Scan for the cell matching the given text and deliver its [x, y] coordinate at center. 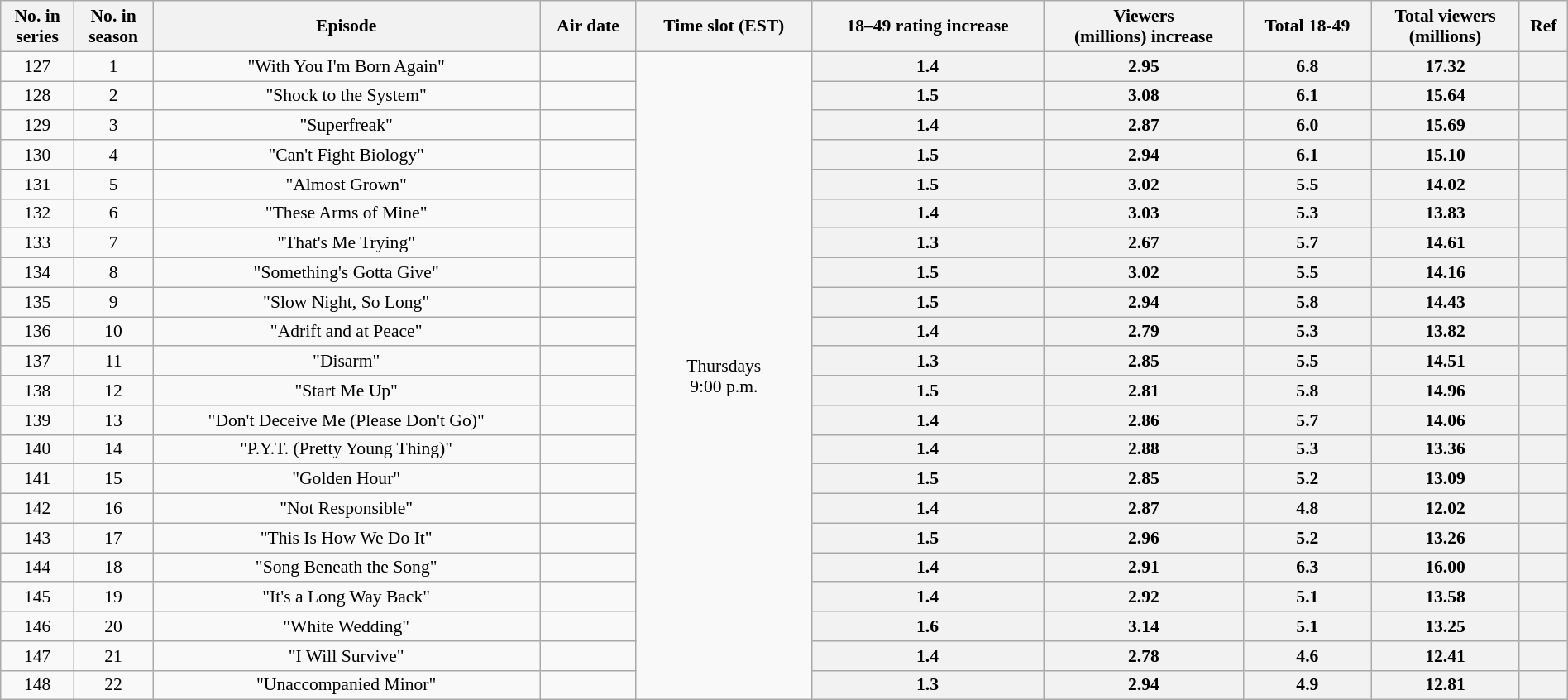
2.86 [1144, 420]
130 [38, 155]
13.82 [1446, 332]
12 [114, 391]
4.8 [1307, 509]
Thursdays9:00 p.m. [724, 376]
144 [38, 568]
128 [38, 96]
"Almost Grown" [347, 185]
9 [114, 302]
6.0 [1307, 126]
13.58 [1446, 597]
147 [38, 656]
"Not Responsible" [347, 509]
No. inseries [38, 26]
14.16 [1446, 273]
1.6 [927, 626]
2.96 [1144, 538]
14.61 [1446, 243]
"That's Me Trying" [347, 243]
145 [38, 597]
14.02 [1446, 185]
8 [114, 273]
Time slot (EST) [724, 26]
14.96 [1446, 391]
6.3 [1307, 568]
146 [38, 626]
15.69 [1446, 126]
14.06 [1446, 420]
"It's a Long Way Back" [347, 597]
148 [38, 685]
2.91 [1144, 568]
12.02 [1446, 509]
13.09 [1446, 479]
15 [114, 479]
"Superfreak" [347, 126]
17.32 [1446, 66]
5 [114, 185]
Total 18-49 [1307, 26]
"With You I'm Born Again" [347, 66]
2.81 [1144, 391]
"Adrift and at Peace" [347, 332]
133 [38, 243]
"I Will Survive" [347, 656]
Viewers(millions) increase [1144, 26]
140 [38, 449]
"Don't Deceive Me (Please Don't Go)" [347, 420]
3.14 [1144, 626]
131 [38, 185]
139 [38, 420]
2.78 [1144, 656]
6 [114, 213]
"P.Y.T. (Pretty Young Thing)" [347, 449]
14 [114, 449]
6.8 [1307, 66]
"These Arms of Mine" [347, 213]
135 [38, 302]
2.67 [1144, 243]
"Song Beneath the Song" [347, 568]
132 [38, 213]
13.26 [1446, 538]
14.51 [1446, 362]
"Something's Gotta Give" [347, 273]
2.95 [1144, 66]
10 [114, 332]
2 [114, 96]
13 [114, 420]
13.25 [1446, 626]
2.92 [1144, 597]
19 [114, 597]
"Start Me Up" [347, 391]
15.10 [1446, 155]
12.41 [1446, 656]
22 [114, 685]
Total viewers(millions) [1446, 26]
"Shock to the System" [347, 96]
20 [114, 626]
"This Is How We Do It" [347, 538]
14.43 [1446, 302]
Ref [1543, 26]
136 [38, 332]
7 [114, 243]
3 [114, 126]
4.6 [1307, 656]
141 [38, 479]
"Slow Night, So Long" [347, 302]
18–49 rating increase [927, 26]
129 [38, 126]
13.36 [1446, 449]
138 [38, 391]
21 [114, 656]
Episode [347, 26]
4.9 [1307, 685]
2.79 [1144, 332]
No. inseason [114, 26]
"Can't Fight Biology" [347, 155]
12.81 [1446, 685]
"Unaccompanied Minor" [347, 685]
4 [114, 155]
Air date [589, 26]
127 [38, 66]
16 [114, 509]
17 [114, 538]
134 [38, 273]
1 [114, 66]
2.88 [1144, 449]
"Golden Hour" [347, 479]
3.08 [1144, 96]
15.64 [1446, 96]
13.83 [1446, 213]
143 [38, 538]
142 [38, 509]
16.00 [1446, 568]
"White Wedding" [347, 626]
137 [38, 362]
"Disarm" [347, 362]
11 [114, 362]
3.03 [1144, 213]
18 [114, 568]
